Extract the [x, y] coordinate from the center of the cell holding the provided text.  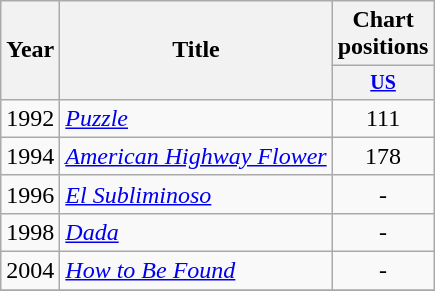
Year [30, 50]
111 [383, 118]
US [383, 82]
American Highway Flower [196, 156]
2004 [30, 271]
Chart positions [383, 34]
178 [383, 156]
El Subliminoso [196, 194]
Title [196, 50]
1996 [30, 194]
1992 [30, 118]
Dada [196, 232]
1994 [30, 156]
How to Be Found [196, 271]
1998 [30, 232]
Puzzle [196, 118]
